Return the (X, Y) coordinate for the center point of the cell that contains the specified text.  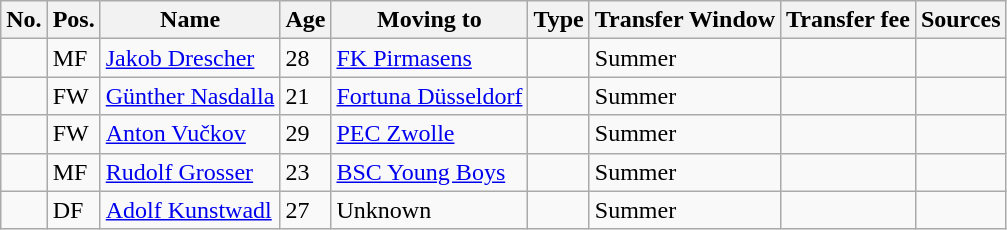
Adolf Kunstwadl (190, 210)
PEC Zwolle (430, 134)
FK Pirmasens (430, 58)
Günther Nasdalla (190, 96)
Transfer fee (848, 20)
DF (74, 210)
21 (306, 96)
29 (306, 134)
Moving to (430, 20)
Pos. (74, 20)
No. (24, 20)
Jakob Drescher (190, 58)
Fortuna Düsseldorf (430, 96)
Name (190, 20)
Type (558, 20)
27 (306, 210)
28 (306, 58)
Sources (960, 20)
23 (306, 172)
BSC Young Boys (430, 172)
Transfer Window (684, 20)
Anton Vučkov (190, 134)
Unknown (430, 210)
Rudolf Grosser (190, 172)
Age (306, 20)
